Detect which cell encompasses the target text, then output its [x, y] center coordinate. 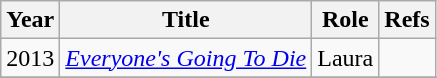
Laura [346, 58]
Everyone's Going To Die [186, 58]
2013 [30, 58]
Title [186, 20]
Year [30, 20]
Refs [407, 20]
Role [346, 20]
